Output the [x, y] coordinate of the center of the cell containing the given text.  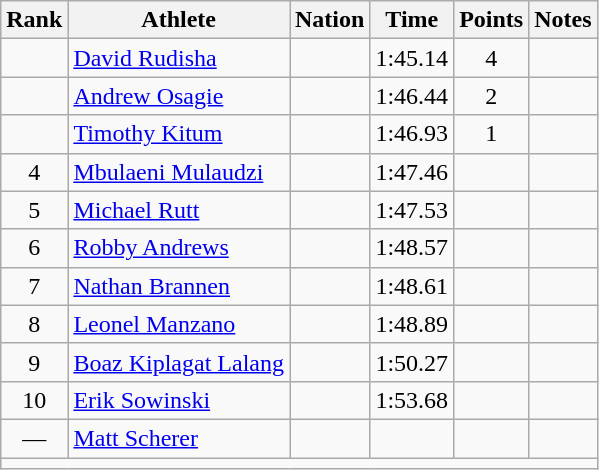
Nation [330, 20]
Andrew Osagie [179, 96]
Points [492, 20]
1:53.68 [412, 400]
5 [34, 210]
8 [34, 324]
Notes [563, 20]
Matt Scherer [179, 438]
1:48.61 [412, 286]
9 [34, 362]
— [34, 438]
1:48.89 [412, 324]
1 [492, 134]
Boaz Kiplagat Lalang [179, 362]
Leonel Manzano [179, 324]
10 [34, 400]
1:50.27 [412, 362]
7 [34, 286]
Timothy Kitum [179, 134]
1:46.93 [412, 134]
1:46.44 [412, 96]
2 [492, 96]
Mbulaeni Mulaudzi [179, 172]
1:48.57 [412, 248]
Michael Rutt [179, 210]
1:45.14 [412, 58]
Athlete [179, 20]
David Rudisha [179, 58]
1:47.53 [412, 210]
Rank [34, 20]
Time [412, 20]
Robby Andrews [179, 248]
1:47.46 [412, 172]
Erik Sowinski [179, 400]
6 [34, 248]
Nathan Brannen [179, 286]
